Identify which cell holds the provided text, then report its [x, y] central coordinate. 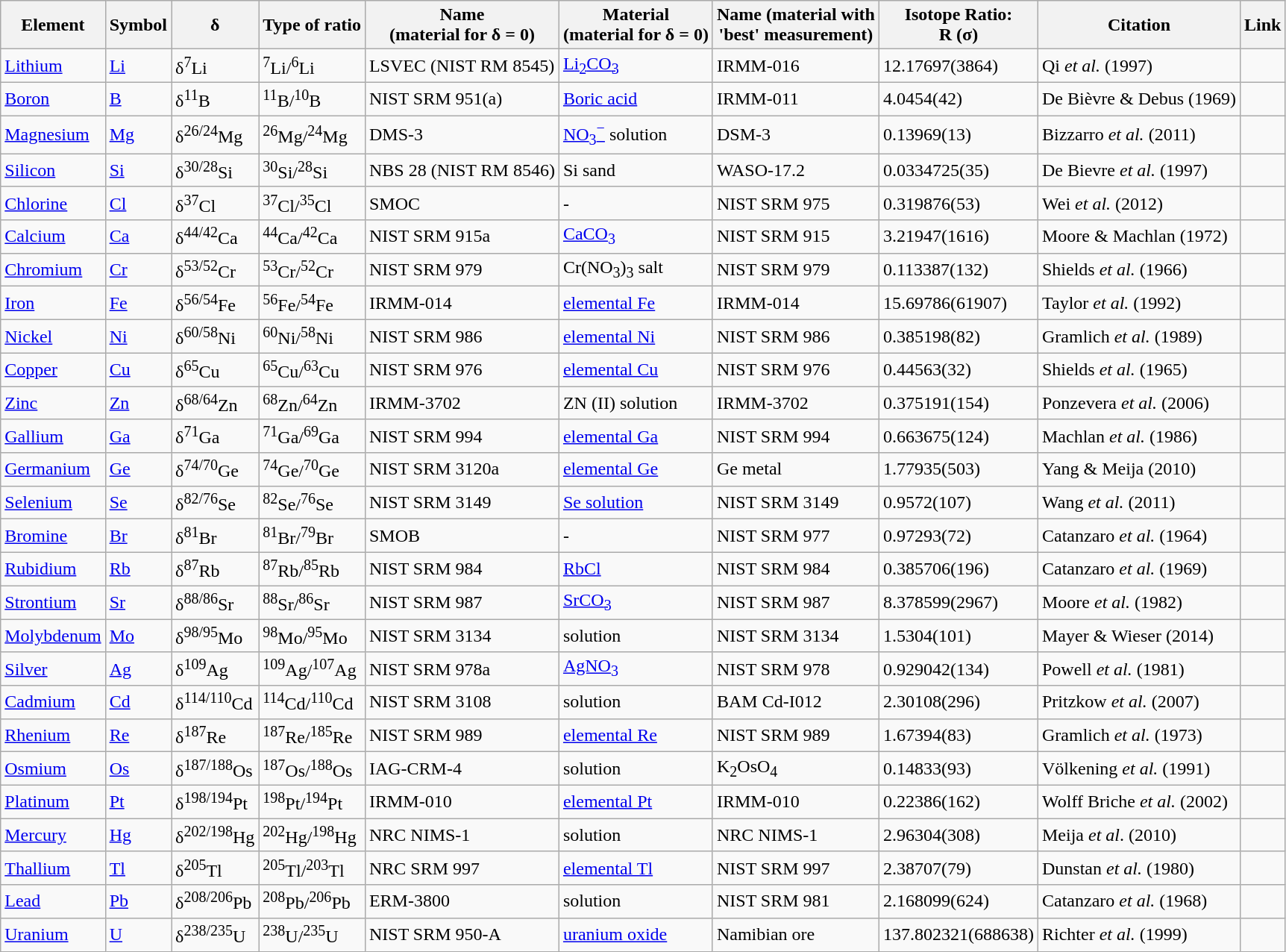
De Bièvre & Debus (1969) [1138, 98]
109Ag/107Ag [312, 668]
Chromium [53, 270]
12.17697(3864) [958, 66]
Uranium [53, 936]
0.14833(93) [958, 768]
Cadmium [53, 703]
Li2CO3 [636, 66]
Name (material with'best' measurement) [795, 25]
Yang & Meija (2010) [1138, 470]
DSM-3 [795, 134]
NBS 28 (NIST RM 8546) [462, 170]
Cu [138, 370]
δ114/110Cd [215, 703]
Boric acid [636, 98]
NIST SRM 997 [795, 868]
Powell et al. (1981) [1138, 668]
δ81Br [215, 536]
Magnesium [53, 134]
De Bievre et al. (1997) [1138, 170]
53Cr/52Cr [312, 270]
Shields et al. (1966) [1138, 270]
elemental Tl [636, 868]
11B/10B [312, 98]
Symbol [138, 25]
elemental Ni [636, 337]
Rhenium [53, 736]
187Os/188Os [312, 768]
NIST SRM 915 [795, 237]
Os [138, 768]
SMOB [462, 536]
δ87Rb [215, 569]
Wei et al. (2012) [1138, 203]
Ge metal [795, 470]
Ni [138, 337]
WASO-17.2 [795, 170]
114Cd/110Cd [312, 703]
NIST SRM 978a [462, 668]
60Ni/58Ni [312, 337]
B [138, 98]
Wang et al. (2011) [1138, 503]
Zinc [53, 403]
δ208/206Pb [215, 901]
Re [138, 736]
0.929042(134) [958, 668]
δ65Cu [215, 370]
Pb [138, 901]
Isotope Ratio:R (σ) [958, 25]
0.375191(154) [958, 403]
Bizzarro et al. (2011) [1138, 134]
Namibian ore [795, 936]
NIST SRM 977 [795, 536]
δ11B [215, 98]
198Pt/194Pt [312, 801]
3.21947(1616) [958, 237]
NRC SRM 997 [462, 868]
Ag [138, 668]
δ71Ga [215, 436]
NIST SRM 981 [795, 901]
Pt [138, 801]
LSVEC (NIST RM 8545) [462, 66]
δ82/76Se [215, 503]
Osmium [53, 768]
Catanzaro et al. (1968) [1138, 901]
Moore et al. (1982) [1138, 603]
AgNO3 [636, 668]
1.5304(101) [958, 636]
0.113387(132) [958, 270]
Catanzaro et al. (1969) [1138, 569]
Machlan et al. (1986) [1138, 436]
Zn [138, 403]
ZN (II) solution [636, 403]
δ198/194Pt [215, 801]
Ca [138, 237]
Pritzkow et al. (2007) [1138, 703]
Hg [138, 836]
2.168099(624) [958, 901]
2.96304(308) [958, 836]
Silver [53, 668]
U [138, 936]
0.385706(196) [958, 569]
δ26/24Mg [215, 134]
205Tl/203Tl [312, 868]
56Fe/54Fe [312, 303]
0.663675(124) [958, 436]
NIST SRM 975 [795, 203]
Meija et al. (2010) [1138, 836]
elemental Cu [636, 370]
δ7Li [215, 66]
δ202/198Hg [215, 836]
IRMM-016 [795, 66]
Calcium [53, 237]
Sr [138, 603]
Thallium [53, 868]
65Cu/63Cu [312, 370]
Shields et al. (1965) [1138, 370]
68Zn/64Zn [312, 403]
δ [215, 25]
δ187Re [215, 736]
uranium oxide [636, 936]
Ponzevera et al. (2006) [1138, 403]
δ187/188Os [215, 768]
δ37Cl [215, 203]
Se solution [636, 503]
Molybdenum [53, 636]
Cd [138, 703]
Si sand [636, 170]
8.378599(2967) [958, 603]
2.30108(296) [958, 703]
0.22386(162) [958, 801]
Selenium [53, 503]
Germanium [53, 470]
98Mo/95Mo [312, 636]
202Hg/198Hg [312, 836]
elemental Ge [636, 470]
Strontium [53, 603]
Moore & Machlan (1972) [1138, 237]
Iron [53, 303]
Ge [138, 470]
71Ga/69Ga [312, 436]
Dunstan et al. (1980) [1138, 868]
δ44/42Ca [215, 237]
Tl [138, 868]
Link [1262, 25]
30Si/28Si [312, 170]
Cl [138, 203]
Chlorine [53, 203]
137.802321(688638) [958, 936]
37Cl/35Cl [312, 203]
Li [138, 66]
δ30/28Si [215, 170]
44Ca/42Ca [312, 237]
elemental Ga [636, 436]
Si [138, 170]
NIST SRM 951(a) [462, 98]
2.38707(79) [958, 868]
RbCl [636, 569]
0.9572(107) [958, 503]
IAG-CRM-4 [462, 768]
82Se/76Se [312, 503]
Wolff Briche et al. (2002) [1138, 801]
81Br/79Br [312, 536]
DMS-3 [462, 134]
Lithium [53, 66]
elemental Pt [636, 801]
Boron [53, 98]
0.319876(53) [958, 203]
4.0454(42) [958, 98]
δ205Tl [215, 868]
Se [138, 503]
BAM Cd-I012 [795, 703]
SMOC [462, 203]
Bromine [53, 536]
Rb [138, 569]
Type of ratio [312, 25]
δ109Ag [215, 668]
Gramlich et al. (1973) [1138, 736]
Mayer & Wieser (2014) [1138, 636]
Mo [138, 636]
Fe [138, 303]
26Mg/24Mg [312, 134]
Material(material for δ = 0) [636, 25]
Mercury [53, 836]
0.385198(82) [958, 337]
δ56/54Fe [215, 303]
elemental Fe [636, 303]
IRMM-011 [795, 98]
0.97293(72) [958, 536]
1.77935(503) [958, 470]
87Rb/85Rb [312, 569]
Element [53, 25]
Richter et al. (1999) [1138, 936]
Rubidium [53, 569]
187Re/185Re [312, 736]
0.13969(13) [958, 134]
Catanzaro et al. (1964) [1138, 536]
Lead [53, 901]
Copper [53, 370]
Cr [138, 270]
NIST SRM 3108 [462, 703]
Völkening et al. (1991) [1138, 768]
238U/235U [312, 936]
δ88/86Sr [215, 603]
Qi et al. (1997) [1138, 66]
K2OsO4 [795, 768]
NIST SRM 3120a [462, 470]
Br [138, 536]
208Pb/206Pb [312, 901]
Taylor et al. (1992) [1138, 303]
Ga [138, 436]
δ98/95Mo [215, 636]
Gramlich et al. (1989) [1138, 337]
Mg [138, 134]
δ53/52Cr [215, 270]
74Ge/70Ge [312, 470]
δ74/70Ge [215, 470]
88Sr/86Sr [312, 603]
Cr(NO3)3 salt [636, 270]
δ68/64Zn [215, 403]
Silicon [53, 170]
NIST SRM 978 [795, 668]
7Li/6Li [312, 66]
δ238/235U [215, 936]
Name(material for δ = 0) [462, 25]
Gallium [53, 436]
0.0334725(35) [958, 170]
NIST SRM 915a [462, 237]
1.67394(83) [958, 736]
NIST SRM 950-A [462, 936]
Nickel [53, 337]
elemental Re [636, 736]
CaCO3 [636, 237]
δ60/58Ni [215, 337]
ERM-3800 [462, 901]
SrCO3 [636, 603]
15.69786(61907) [958, 303]
0.44563(32) [958, 370]
Platinum [53, 801]
NO3− solution [636, 134]
Citation [1138, 25]
